Detect which cell encompasses the target text, then output its [X, Y] center coordinate. 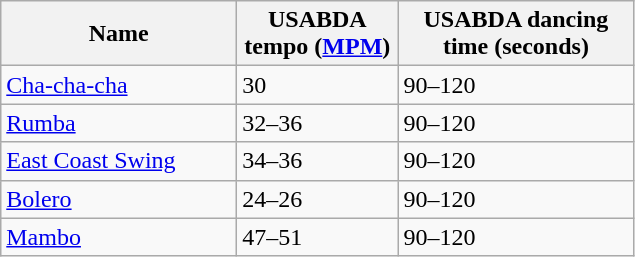
47–51 [318, 237]
USABDA dancing time (seconds) [516, 34]
East Coast Swing [119, 161]
34–36 [318, 161]
30 [318, 85]
32–36 [318, 123]
24–26 [318, 199]
Bolero [119, 199]
USABDA tempo (MPM) [318, 34]
Cha-cha-cha [119, 85]
Rumba [119, 123]
Mambo [119, 237]
Name [119, 34]
